Identify which cell holds the provided text, then report its (x, y) central coordinate. 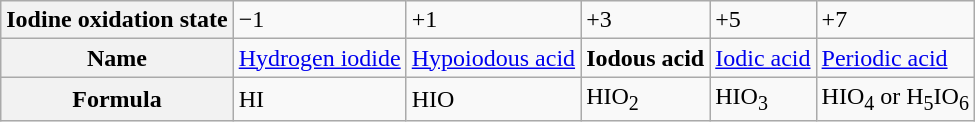
Formula (117, 99)
Periodic acid (895, 58)
+5 (763, 20)
HIO3 (763, 99)
Iodic acid (763, 58)
HIO2 (646, 99)
Iodine oxidation state (117, 20)
HI (320, 99)
Name (117, 58)
−1 (320, 20)
Hypoiodous acid (493, 58)
Iodous acid (646, 58)
+7 (895, 20)
+3 (646, 20)
+1 (493, 20)
Hydrogen iodide (320, 58)
HIO (493, 99)
HIO4 or H5IO6 (895, 99)
